Detect which cell encompasses the target text, then output its (x, y) center coordinate. 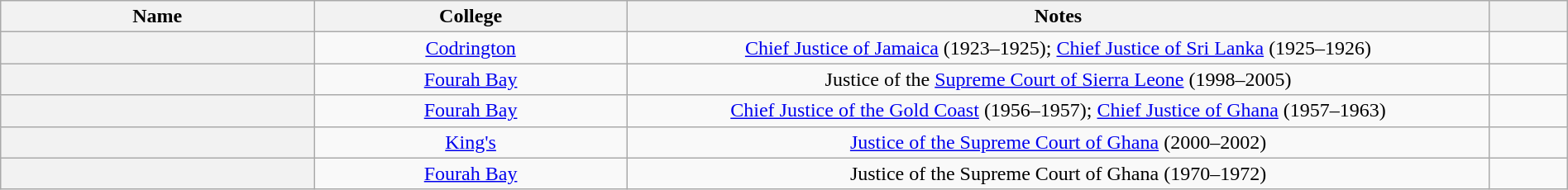
Notes (1059, 17)
Justice of the Supreme Court of Ghana (1970–1972) (1059, 173)
Codrington (471, 48)
King's (471, 142)
Justice of the Supreme Court of Ghana (2000–2002) (1059, 142)
College (471, 17)
Chief Justice of Jamaica (1923–1925); Chief Justice of Sri Lanka (1925–1926) (1059, 48)
Justice of the Supreme Court of Sierra Leone (1998–2005) (1059, 79)
Name (157, 17)
Chief Justice of the Gold Coast (1956–1957); Chief Justice of Ghana (1957–1963) (1059, 111)
